Detect which cell encompasses the target text, then output its (X, Y) center coordinate. 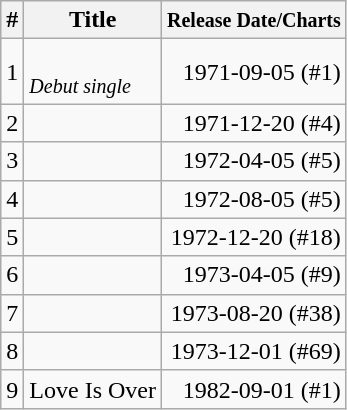
Release Date/Charts (254, 20)
1972-08-05 (#5) (254, 199)
6 (12, 275)
Title (93, 20)
Love Is Over (93, 389)
9 (12, 389)
5 (12, 237)
7 (12, 313)
2 (12, 123)
4 (12, 199)
1971-12-20 (#4) (254, 123)
1973-12-01 (#69) (254, 351)
1973-04-05 (#9) (254, 275)
1972-12-20 (#18) (254, 237)
# (12, 20)
1 (12, 72)
8 (12, 351)
1982-09-01 (#1) (254, 389)
3 (12, 161)
Debut single (93, 72)
1972-04-05 (#5) (254, 161)
1973-08-20 (#38) (254, 313)
1971-09-05 (#1) (254, 72)
